Return the [X, Y] coordinate for the center point of the cell that contains the specified text.  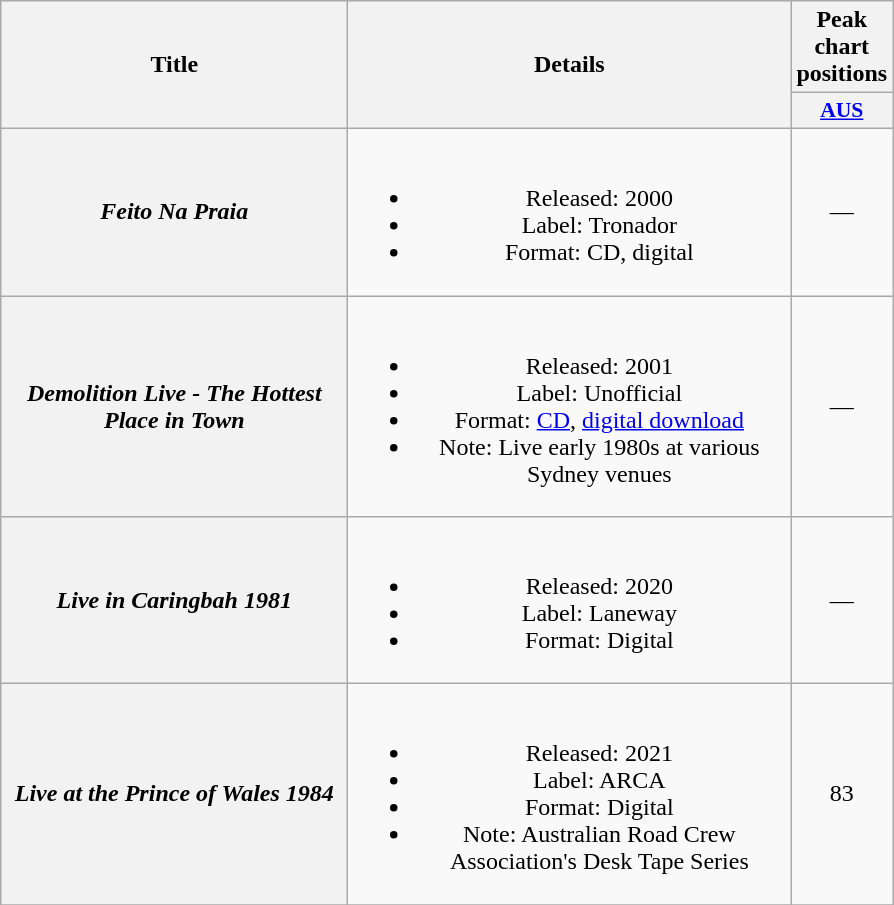
Peak chart positions [842, 47]
Feito Na Praia [174, 212]
Title [174, 65]
Released: 2001Label: Unofficial Format: CD, digital downloadNote: Live early 1980s at various Sydney venues [570, 406]
Demolition Live - The Hottest Place in Town [174, 406]
Live in Caringbah 1981 [174, 600]
Released: 2020Label: LanewayFormat: Digital [570, 600]
Live at the Prince of Wales 1984 [174, 794]
Released: 2000Label: Tronador Format: CD, digital [570, 212]
AUS [842, 111]
Details [570, 65]
Released: 2021Label: ARCAFormat: DigitalNote: Australian Road Crew Association's Desk Tape Series [570, 794]
83 [842, 794]
